Pinpoint the cell where the given text exists, returning its [X, Y] midpoint coordinate. 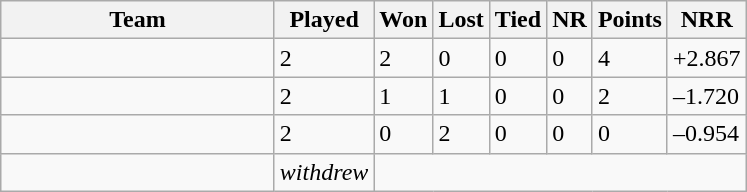
withdrew [324, 172]
4 [630, 58]
Team [138, 20]
–1.720 [706, 96]
Lost [461, 20]
+2.867 [706, 58]
NRR [706, 20]
Played [324, 20]
Tied [518, 20]
Won [404, 20]
Points [630, 20]
–0.954 [706, 134]
NR [570, 20]
